Pinpoint the cell where the given text exists, returning its [X, Y] midpoint coordinate. 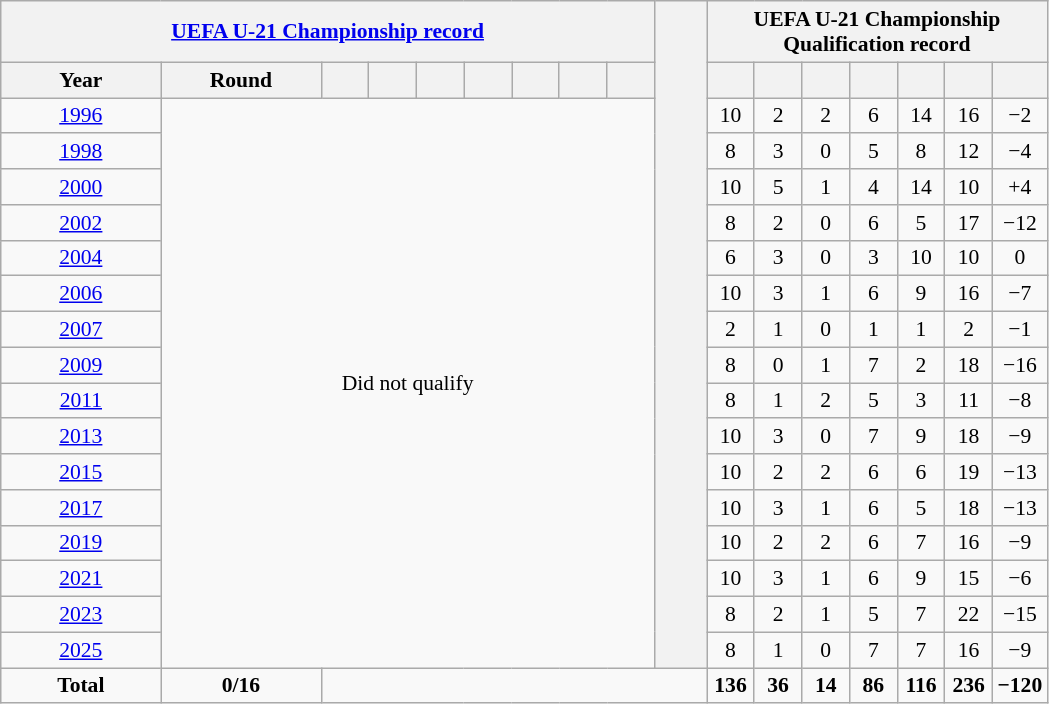
2021 [81, 579]
2000 [81, 187]
2023 [81, 615]
−2 [1020, 116]
−4 [1020, 152]
2015 [81, 472]
2011 [81, 401]
−7 [1020, 294]
2019 [81, 543]
2002 [81, 223]
12 [969, 152]
−15 [1020, 615]
2006 [81, 294]
15 [969, 579]
−1 [1020, 330]
−12 [1020, 223]
UEFA U-21 Championship Qualification record [878, 32]
2013 [81, 437]
Round [241, 80]
−8 [1020, 401]
Did not qualify [408, 383]
Total [81, 686]
22 [969, 615]
4 [874, 187]
2009 [81, 365]
86 [874, 686]
2007 [81, 330]
2004 [81, 258]
36 [778, 686]
1998 [81, 152]
136 [731, 686]
UEFA U-21 Championship record [328, 32]
0/16 [241, 686]
11 [969, 401]
2017 [81, 508]
Year [81, 80]
−16 [1020, 365]
−120 [1020, 686]
−6 [1020, 579]
116 [921, 686]
+4 [1020, 187]
17 [969, 223]
19 [969, 472]
236 [969, 686]
2025 [81, 650]
1996 [81, 116]
